Return the [X, Y] coordinate for the center point of the cell that contains the specified text.  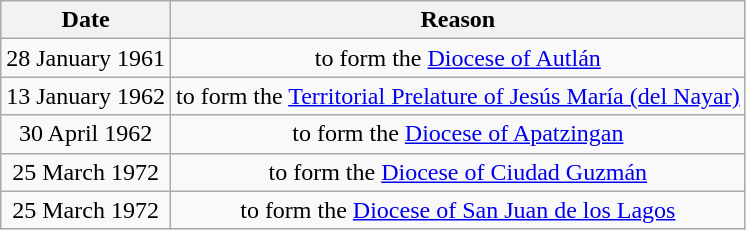
to form the Diocese of Autlán [458, 58]
28 January 1961 [86, 58]
13 January 1962 [86, 96]
Date [86, 20]
to form the Diocese of Ciudad Guzmán [458, 172]
to form the Territorial Prelature of Jesús María (del Nayar) [458, 96]
30 April 1962 [86, 134]
to form the Diocese of Apatzingan [458, 134]
to form the Diocese of San Juan de los Lagos [458, 210]
Reason [458, 20]
